Pinpoint the cell where the given text exists, returning its (x, y) midpoint coordinate. 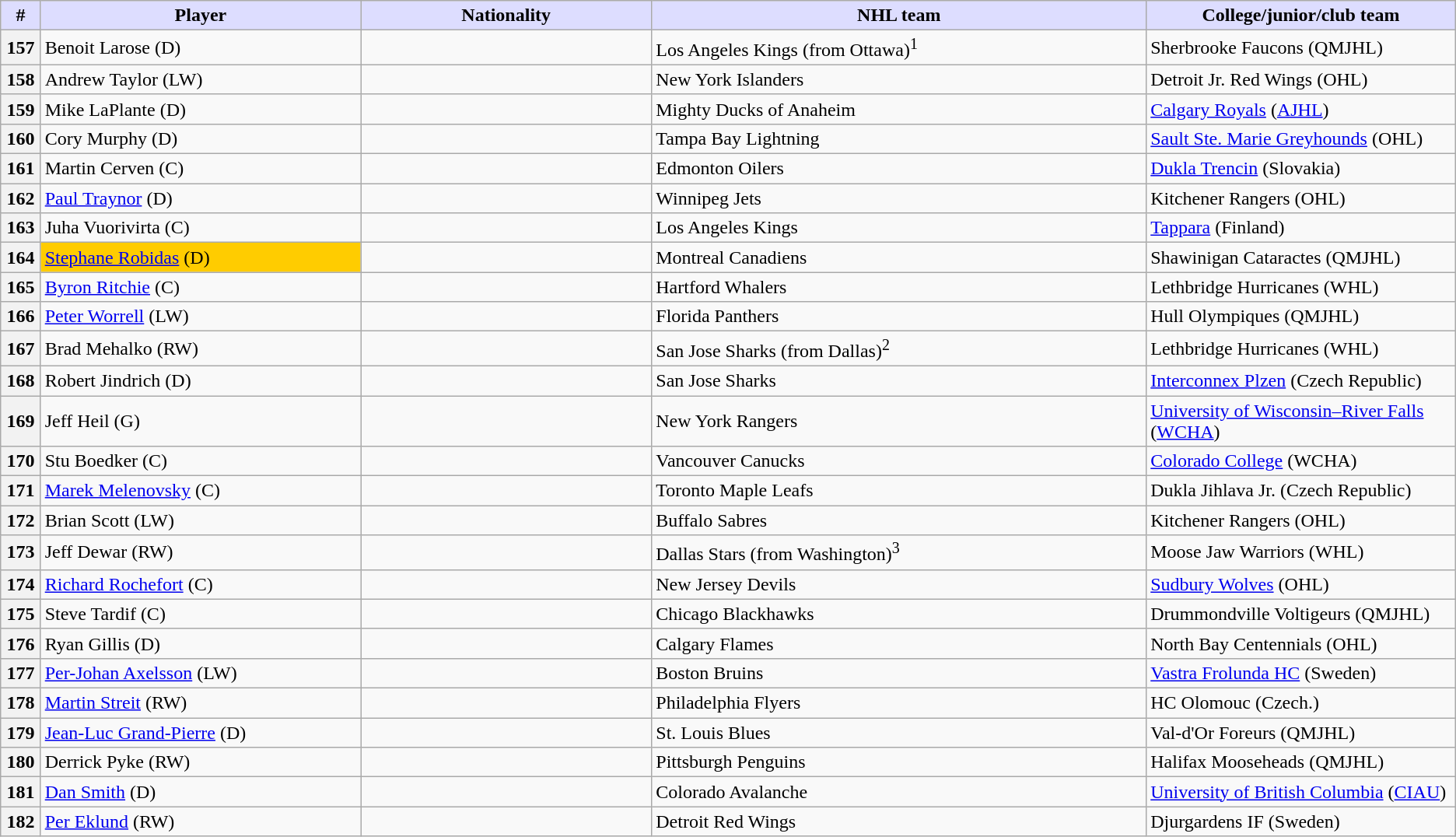
164 (20, 257)
Los Angeles Kings (899, 228)
Edmonton Oilers (899, 169)
College/junior/club team (1301, 16)
168 (20, 380)
178 (20, 703)
172 (20, 520)
Interconnex Plzen (Czech Republic) (1301, 380)
Steve Tardif (C) (201, 614)
New Jersey Devils (899, 584)
Tampa Bay Lightning (899, 138)
Val-d'Or Foreurs (QMJHL) (1301, 733)
Calgary Flames (899, 643)
174 (20, 584)
Derrick Pyke (RW) (201, 762)
Philadelphia Flyers (899, 703)
Ryan Gillis (D) (201, 643)
Detroit Jr. Red Wings (OHL) (1301, 79)
169 (20, 422)
Byron Ritchie (C) (201, 287)
Moose Jaw Warriors (WHL) (1301, 552)
University of Wisconsin–River Falls (WCHA) (1301, 422)
Toronto Maple Leafs (899, 491)
Benoit Larose (D) (201, 48)
Shawinigan Cataractes (QMJHL) (1301, 257)
Drummondville Voltigeurs (QMJHL) (1301, 614)
Mighty Ducks of Anaheim (899, 109)
New York Islanders (899, 79)
179 (20, 733)
Calgary Royals (AJHL) (1301, 109)
Montreal Canadiens (899, 257)
Djurgardens IF (Sweden) (1301, 821)
Jeff Dewar (RW) (201, 552)
Los Angeles Kings (from Ottawa)1 (899, 48)
181 (20, 792)
Buffalo Sabres (899, 520)
Dallas Stars (from Washington)3 (899, 552)
Hull Olympiques (QMJHL) (1301, 317)
173 (20, 552)
North Bay Centennials (OHL) (1301, 643)
Vastra Frolunda HC (Sweden) (1301, 674)
NHL team (899, 16)
Colorado College (WCHA) (1301, 461)
Richard Rochefort (C) (201, 584)
Hartford Whalers (899, 287)
163 (20, 228)
170 (20, 461)
Martin Streit (RW) (201, 703)
Sault Ste. Marie Greyhounds (OHL) (1301, 138)
175 (20, 614)
165 (20, 287)
Sudbury Wolves (OHL) (1301, 584)
San Jose Sharks (899, 380)
162 (20, 198)
Chicago Blackhawks (899, 614)
Colorado Avalanche (899, 792)
Jean-Luc Grand-Pierre (D) (201, 733)
Per Eklund (RW) (201, 821)
Cory Murphy (D) (201, 138)
Halifax Mooseheads (QMJHL) (1301, 762)
160 (20, 138)
Sherbrooke Faucons (QMJHL) (1301, 48)
Stephane Robidas (D) (201, 257)
Robert Jindrich (D) (201, 380)
180 (20, 762)
Juha Vuorivirta (C) (201, 228)
177 (20, 674)
San Jose Sharks (from Dallas)2 (899, 348)
Marek Melenovsky (C) (201, 491)
Vancouver Canucks (899, 461)
161 (20, 169)
Detroit Red Wings (899, 821)
158 (20, 79)
167 (20, 348)
Jeff Heil (G) (201, 422)
Florida Panthers (899, 317)
Boston Bruins (899, 674)
Andrew Taylor (LW) (201, 79)
Dan Smith (D) (201, 792)
Dukla Trencin (Slovakia) (1301, 169)
Winnipeg Jets (899, 198)
St. Louis Blues (899, 733)
Tappara (Finland) (1301, 228)
Player (201, 16)
171 (20, 491)
HC Olomouc (Czech.) (1301, 703)
Brian Scott (LW) (201, 520)
176 (20, 643)
# (20, 16)
166 (20, 317)
157 (20, 48)
Dukla Jihlava Jr. (Czech Republic) (1301, 491)
Brad Mehalko (RW) (201, 348)
Mike LaPlante (D) (201, 109)
Stu Boedker (C) (201, 461)
University of British Columbia (CIAU) (1301, 792)
Per-Johan Axelsson (LW) (201, 674)
Pittsburgh Penguins (899, 762)
Martin Cerven (C) (201, 169)
New York Rangers (899, 422)
Nationality (506, 16)
Paul Traynor (D) (201, 198)
159 (20, 109)
Peter Worrell (LW) (201, 317)
182 (20, 821)
